Pinpoint the cell where the given text exists, returning its (x, y) midpoint coordinate. 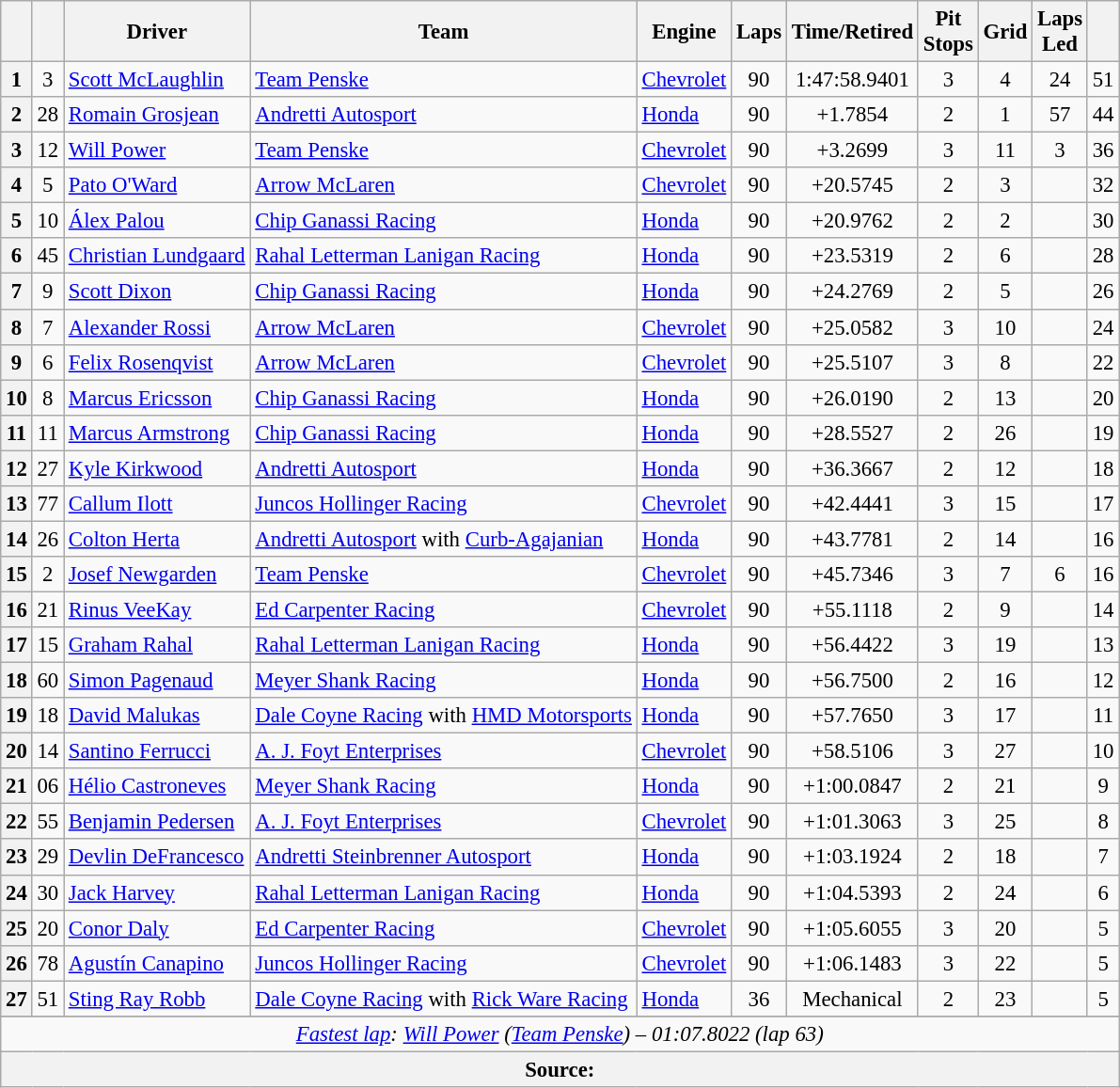
Will Power (158, 150)
+1:00.0847 (852, 786)
+1:06.1483 (852, 963)
Agustín Canapino (158, 963)
Laps (760, 32)
+43.7781 (852, 539)
Benjamin Pedersen (158, 822)
Rinus VeeKay (158, 609)
Simon Pagenaud (158, 681)
Romain Grosjean (158, 115)
Grid (1004, 32)
Mechanical (852, 999)
Alexander Rossi (158, 327)
Team (444, 32)
Kyle Kirkwood (158, 468)
+3.2699 (852, 150)
Santino Ferrucci (158, 751)
Dale Coyne Racing with HMD Motorsports (444, 716)
+36.3667 (852, 468)
+20.9762 (852, 221)
+1:03.1924 (852, 858)
Christian Lundgaard (158, 257)
57 (1061, 115)
Álex Palou (158, 221)
PitStops (948, 32)
+57.7650 (852, 716)
06 (47, 786)
Colton Herta (158, 539)
+1.7854 (852, 115)
Andretti Autosport with Curb-Agajanian (444, 539)
Devlin DeFrancesco (158, 858)
Marcus Ericsson (158, 398)
+28.5527 (852, 433)
+1:01.3063 (852, 822)
60 (47, 681)
Time/Retired (852, 32)
55 (47, 822)
29 (47, 858)
78 (47, 963)
+1:05.6055 (852, 928)
Sting Ray Robb (158, 999)
Driver (158, 32)
Josef Newgarden (158, 575)
Andretti Steinbrenner Autosport (444, 858)
Pato O'Ward (158, 185)
LapsLed (1061, 32)
Jack Harvey (158, 892)
Scott Dixon (158, 292)
+55.1118 (852, 609)
Dale Coyne Racing with Rick Ware Racing (444, 999)
77 (47, 504)
+23.5319 (852, 257)
Hélio Castroneves (158, 786)
+56.7500 (852, 681)
Scott McLaughlin (158, 80)
Source: (560, 1069)
44 (1102, 115)
+42.4441 (852, 504)
+24.2769 (852, 292)
+20.5745 (852, 185)
45 (47, 257)
32 (1102, 185)
Felix Rosenqvist (158, 362)
+25.0582 (852, 327)
+1:04.5393 (852, 892)
+26.0190 (852, 398)
Marcus Armstrong (158, 433)
Graham Rahal (158, 645)
+58.5106 (852, 751)
Engine (684, 32)
Fastest lap: Will Power (Team Penske) – 01:07.8022 (lap 63) (560, 1034)
Conor Daly (158, 928)
+25.5107 (852, 362)
Callum Ilott (158, 504)
+56.4422 (852, 645)
1:47:58.9401 (852, 80)
+45.7346 (852, 575)
David Malukas (158, 716)
